Identify which cell holds the provided text, then report its [X, Y] central coordinate. 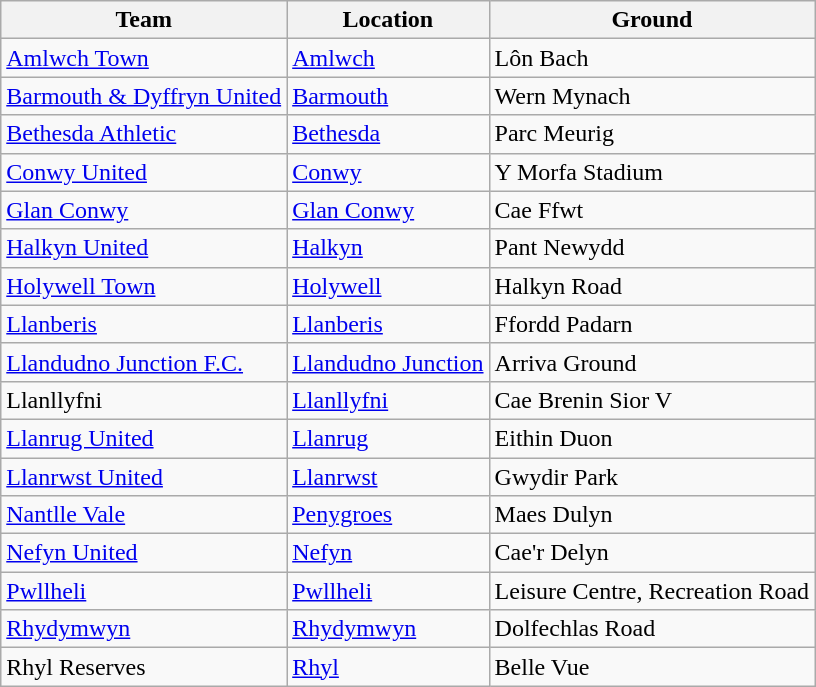
Lôn Bach [652, 58]
Holywell Town [144, 286]
Team [144, 20]
Halkyn [388, 248]
Halkyn Road [652, 286]
Nefyn [388, 553]
Llandudno Junction [388, 362]
Maes Dulyn [652, 515]
Halkyn United [144, 248]
Llanrug United [144, 438]
Barmouth [388, 96]
Llanrug [388, 438]
Wern Mynach [652, 96]
Conwy United [144, 172]
Pant Newydd [652, 248]
Nantlle Vale [144, 515]
Cae Ffwt [652, 210]
Rhyl Reserves [144, 667]
Barmouth & Dyffryn United [144, 96]
Eithin Duon [652, 438]
Arriva Ground [652, 362]
Penygroes [388, 515]
Llandudno Junction F.C. [144, 362]
Llanrwst United [144, 477]
Ground [652, 20]
Rhyl [388, 667]
Conwy [388, 172]
Y Morfa Stadium [652, 172]
Bethesda Athletic [144, 134]
Dolfechlas Road [652, 629]
Cae'r Delyn [652, 553]
Location [388, 20]
Leisure Centre, Recreation Road [652, 591]
Parc Meurig [652, 134]
Ffordd Padarn [652, 324]
Cae Brenin Sior V [652, 400]
Gwydir Park [652, 477]
Belle Vue [652, 667]
Llanrwst [388, 477]
Amlwch Town [144, 58]
Holywell [388, 286]
Amlwch [388, 58]
Nefyn United [144, 553]
Bethesda [388, 134]
